Locate the cell with the specified text and output its [X, Y] center coordinate. 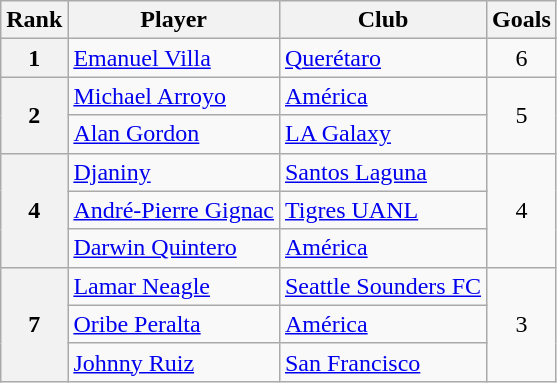
LA Galaxy [382, 134]
Santos Laguna [382, 172]
7 [34, 324]
Tigres UANL [382, 210]
2 [34, 115]
Alan Gordon [174, 134]
Goals [522, 20]
Lamar Neagle [174, 286]
1 [34, 58]
Player [174, 20]
San Francisco [382, 362]
Club [382, 20]
André-Pierre Gignac [174, 210]
Emanuel Villa [174, 58]
Seattle Sounders FC [382, 286]
5 [522, 115]
Michael Arroyo [174, 96]
6 [522, 58]
Darwin Quintero [174, 248]
Djaniny [174, 172]
Johnny Ruiz [174, 362]
Oribe Peralta [174, 324]
Querétaro [382, 58]
Rank [34, 20]
3 [522, 324]
